Detect which cell encompasses the target text, then output its (X, Y) center coordinate. 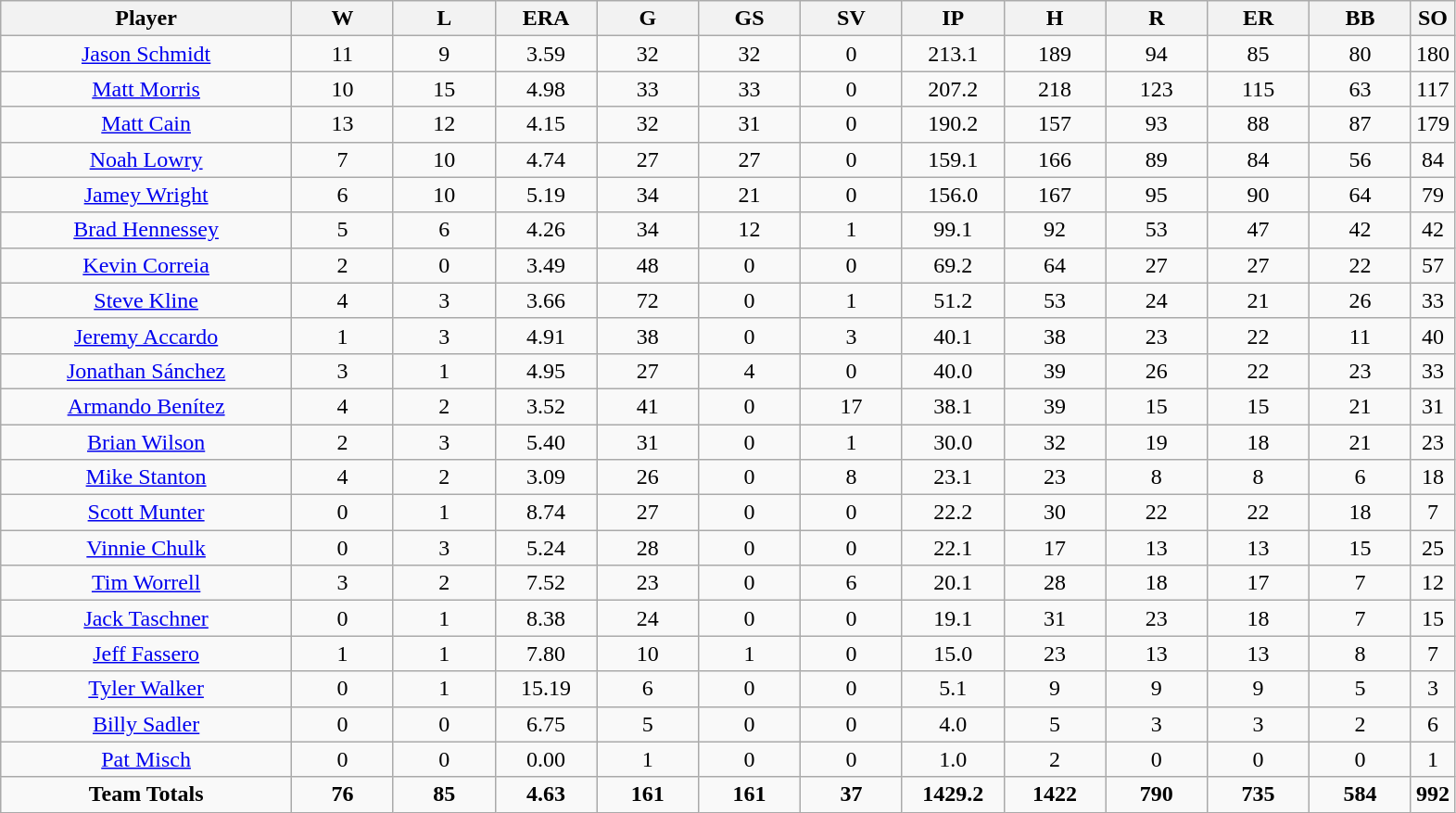
Noah Lowry (146, 159)
Jason Schmidt (146, 54)
123 (1157, 89)
99.1 (953, 230)
Billy Sadler (146, 724)
190.2 (953, 124)
25 (1433, 548)
Armando Benítez (146, 406)
30.0 (953, 442)
15.0 (953, 654)
0.00 (546, 759)
3.52 (546, 406)
Jonathan Sánchez (146, 371)
3.09 (546, 477)
92 (1055, 230)
1422 (1055, 794)
W (342, 19)
Tim Worrell (146, 583)
37 (852, 794)
Pat Misch (146, 759)
115 (1259, 89)
7.52 (546, 583)
156.0 (953, 195)
80 (1361, 54)
30 (1055, 513)
94 (1157, 54)
3.49 (546, 265)
180 (1433, 54)
23.1 (953, 477)
Kevin Correia (146, 265)
ER (1259, 19)
166 (1055, 159)
Matt Cain (146, 124)
Player (146, 19)
117 (1433, 89)
4.95 (546, 371)
51.2 (953, 300)
R (1157, 19)
4.26 (546, 230)
69.2 (953, 265)
95 (1157, 195)
SO (1433, 19)
40.1 (953, 336)
40 (1433, 336)
47 (1259, 230)
992 (1433, 794)
584 (1361, 794)
5.40 (546, 442)
41 (648, 406)
167 (1055, 195)
157 (1055, 124)
79 (1433, 195)
4.63 (546, 794)
BB (1361, 19)
Vinnie Chulk (146, 548)
ERA (546, 19)
72 (648, 300)
89 (1157, 159)
19.1 (953, 618)
93 (1157, 124)
57 (1433, 265)
SV (852, 19)
1.0 (953, 759)
Tyler Walker (146, 689)
207.2 (953, 89)
Jack Taschner (146, 618)
8.38 (546, 618)
6.75 (546, 724)
Mike Stanton (146, 477)
4.0 (953, 724)
Team Totals (146, 794)
4.74 (546, 159)
5.24 (546, 548)
GS (750, 19)
Steve Kline (146, 300)
G (648, 19)
48 (648, 265)
76 (342, 794)
22.1 (953, 548)
56 (1361, 159)
8.74 (546, 513)
Brian Wilson (146, 442)
4.15 (546, 124)
Jeff Fassero (146, 654)
H (1055, 19)
20.1 (953, 583)
189 (1055, 54)
179 (1433, 124)
22.2 (953, 513)
159.1 (953, 159)
L (444, 19)
Scott Munter (146, 513)
Matt Morris (146, 89)
15.19 (546, 689)
790 (1157, 794)
Brad Hennessey (146, 230)
5.1 (953, 689)
7.80 (546, 654)
3.59 (546, 54)
213.1 (953, 54)
Jeremy Accardo (146, 336)
19 (1157, 442)
1429.2 (953, 794)
735 (1259, 794)
3.66 (546, 300)
40.0 (953, 371)
218 (1055, 89)
Jamey Wright (146, 195)
4.98 (546, 89)
87 (1361, 124)
88 (1259, 124)
90 (1259, 195)
4.91 (546, 336)
5.19 (546, 195)
IP (953, 19)
63 (1361, 89)
38.1 (953, 406)
